Find where the given text appears and provide that cell's center as (x, y) coordinate. 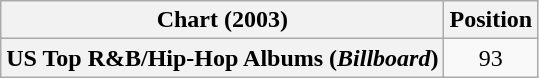
93 (491, 58)
Chart (2003) (222, 20)
US Top R&B/Hip-Hop Albums (Billboard) (222, 58)
Position (491, 20)
